Pinpoint the cell where the given text exists, returning its (X, Y) midpoint coordinate. 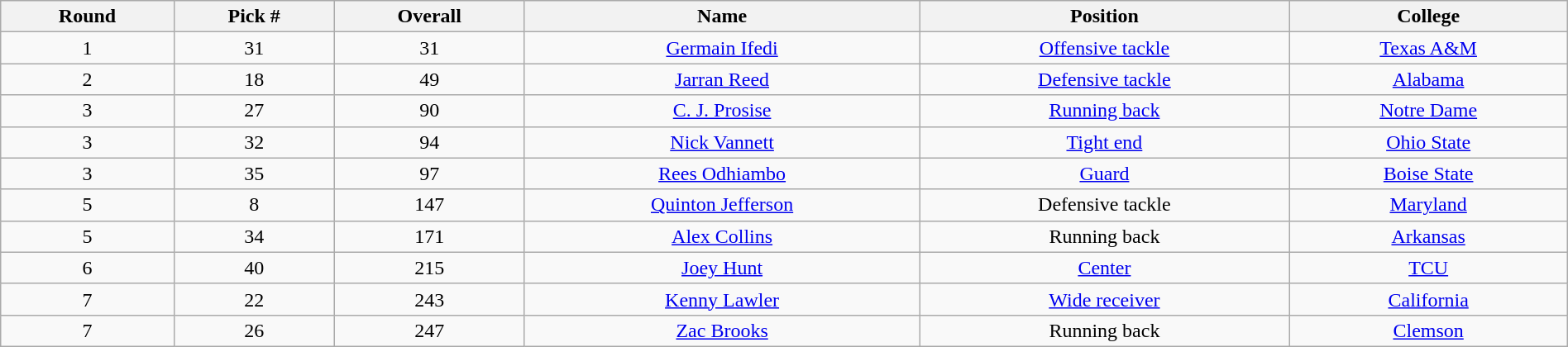
College (1428, 17)
Nick Vannett (721, 142)
90 (429, 111)
C. J. Prosise (721, 111)
27 (254, 111)
Alabama (1428, 79)
Arkansas (1428, 236)
Tight end (1105, 142)
TCU (1428, 268)
171 (429, 236)
6 (88, 268)
Name (721, 17)
Wide receiver (1105, 299)
Texas A&M (1428, 48)
34 (254, 236)
8 (254, 205)
Alex Collins (721, 236)
49 (429, 79)
26 (254, 330)
Round (88, 17)
Ohio State (1428, 142)
Germain Ifedi (721, 48)
147 (429, 205)
18 (254, 79)
215 (429, 268)
Position (1105, 17)
32 (254, 142)
40 (254, 268)
Clemson (1428, 330)
97 (429, 173)
243 (429, 299)
Quinton Jefferson (721, 205)
Pick # (254, 17)
Notre Dame (1428, 111)
94 (429, 142)
Maryland (1428, 205)
35 (254, 173)
Kenny Lawler (721, 299)
2 (88, 79)
Guard (1105, 173)
Zac Brooks (721, 330)
Joey Hunt (721, 268)
Jarran Reed (721, 79)
1 (88, 48)
22 (254, 299)
Center (1105, 268)
Offensive tackle (1105, 48)
Boise State (1428, 173)
California (1428, 299)
Rees Odhiambo (721, 173)
Overall (429, 17)
247 (429, 330)
